Output the (x, y) coordinate of the center of the cell containing the given text.  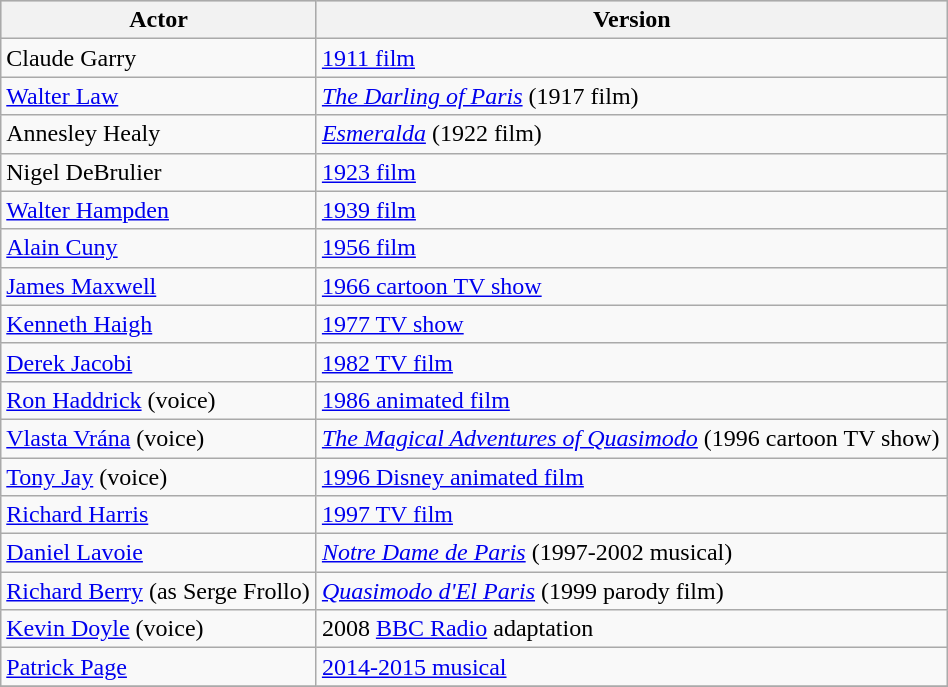
1923 film (632, 172)
1977 TV show (632, 324)
Nigel DeBrulier (159, 172)
Notre Dame de Paris (1997-2002 musical) (632, 553)
1997 TV film (632, 515)
Esmeralda (1922 film) (632, 134)
1939 film (632, 210)
Walter Hampden (159, 210)
1996 Disney animated film (632, 477)
Annesley Healy (159, 134)
Quasimodo d'El Paris (1999 parody film) (632, 591)
Actor (159, 20)
Richard Harris (159, 515)
Alain Cuny (159, 248)
Vlasta Vrána (voice) (159, 438)
Walter Law (159, 96)
2014-2015 musical (632, 667)
Daniel Lavoie (159, 553)
2008 BBC Radio adaptation (632, 629)
Tony Jay (voice) (159, 477)
Ron Haddrick (voice) (159, 400)
1986 animated film (632, 400)
Kenneth Haigh (159, 324)
The Magical Adventures of Quasimodo (1996 cartoon TV show) (632, 438)
Claude Garry (159, 58)
Patrick Page (159, 667)
Kevin Doyle (voice) (159, 629)
The Darling of Paris (1917 film) (632, 96)
1982 TV film (632, 362)
1956 film (632, 248)
1911 film (632, 58)
James Maxwell (159, 286)
1966 cartoon TV show (632, 286)
Derek Jacobi (159, 362)
Version (632, 20)
Richard Berry (as Serge Frollo) (159, 591)
